Search for the cell housing the specified text and yield its [X, Y] center coordinate. 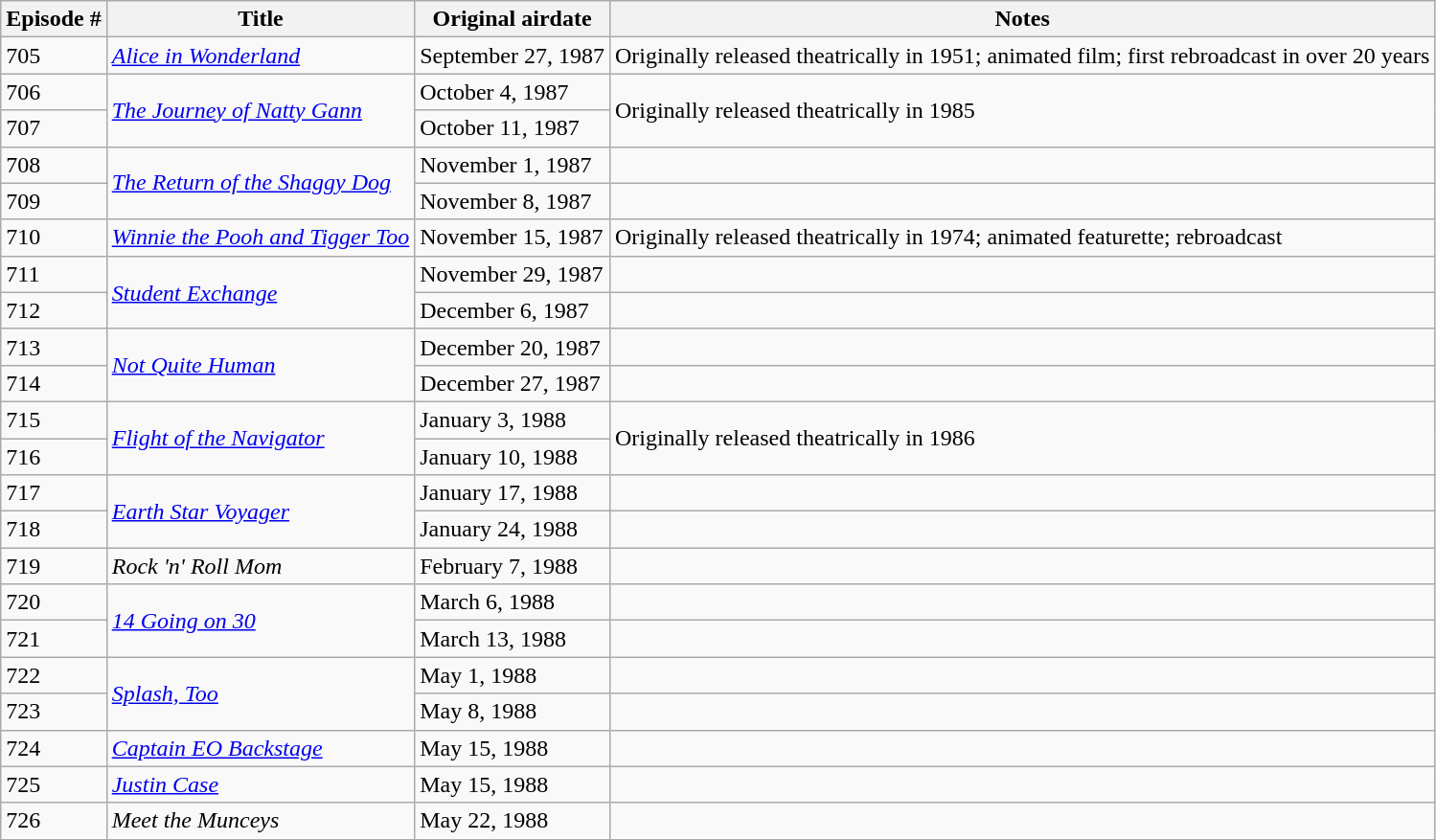
May 22, 1988 [513, 821]
714 [54, 383]
Alice in Wonderland [261, 56]
721 [54, 639]
March 6, 1988 [513, 602]
May 1, 1988 [513, 675]
Student Exchange [261, 292]
Splash, Too [261, 693]
14 Going on 30 [261, 621]
717 [54, 493]
Not Quite Human [261, 365]
724 [54, 748]
713 [54, 347]
Meet the Munceys [261, 821]
December 20, 1987 [513, 347]
Winnie the Pooh and Tigger Too [261, 238]
The Return of the Shaggy Dog [261, 183]
715 [54, 420]
716 [54, 457]
January 17, 1988 [513, 493]
December 6, 1987 [513, 310]
Episode # [54, 19]
October 11, 1987 [513, 128]
726 [54, 821]
May 8, 1988 [513, 712]
Originally released theatrically in 1974; animated featurette; rebroadcast [1021, 238]
September 27, 1987 [513, 56]
Flight of the Navigator [261, 438]
723 [54, 712]
The Journey of Natty Gann [261, 110]
Originally released theatrically in 1986 [1021, 438]
November 29, 1987 [513, 274]
November 1, 1987 [513, 165]
Originally released theatrically in 1951; animated film; first rebroadcast in over 20 years [1021, 56]
725 [54, 784]
February 7, 1988 [513, 566]
January 24, 1988 [513, 530]
Title [261, 19]
March 13, 1988 [513, 639]
709 [54, 201]
November 15, 1987 [513, 238]
Rock 'n' Roll Mom [261, 566]
Captain EO Backstage [261, 748]
720 [54, 602]
December 27, 1987 [513, 383]
719 [54, 566]
Original airdate [513, 19]
Earth Star Voyager [261, 511]
707 [54, 128]
October 4, 1987 [513, 92]
710 [54, 238]
706 [54, 92]
711 [54, 274]
722 [54, 675]
718 [54, 530]
November 8, 1987 [513, 201]
712 [54, 310]
708 [54, 165]
Justin Case [261, 784]
Notes [1021, 19]
January 3, 1988 [513, 420]
705 [54, 56]
January 10, 1988 [513, 457]
Originally released theatrically in 1985 [1021, 110]
